Determine the [x, y] coordinate at the center of the cell enclosing the given text.  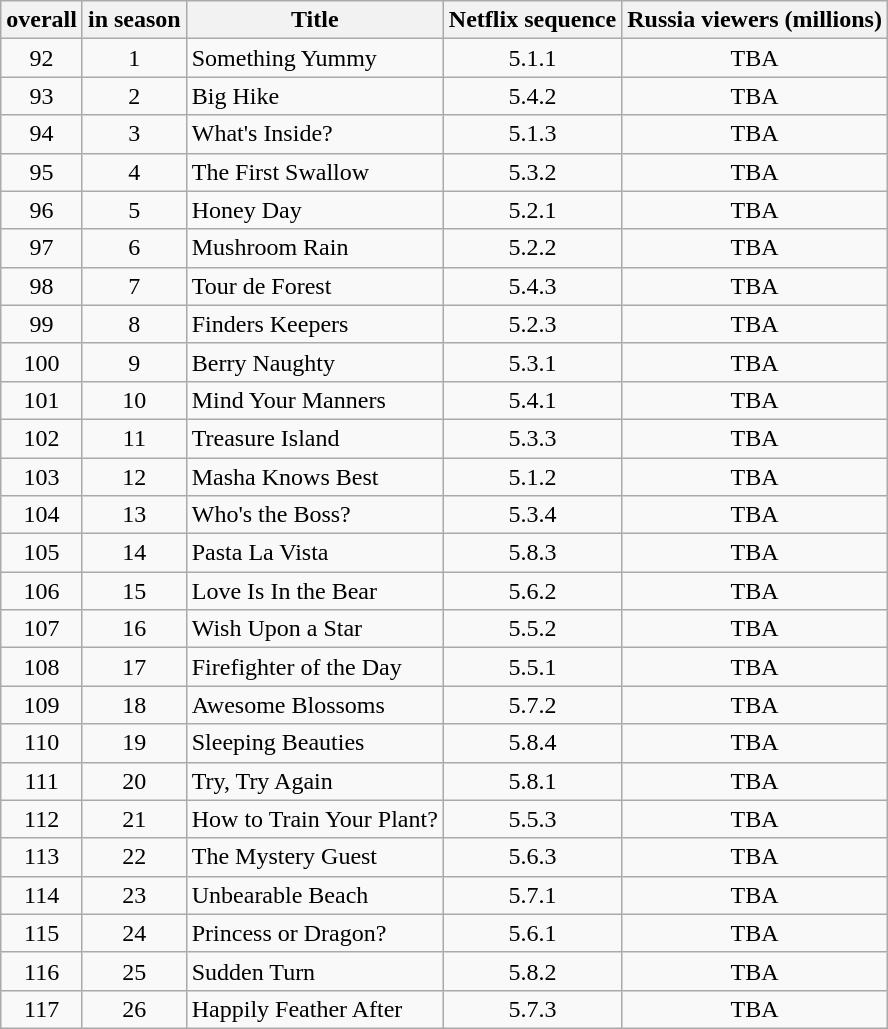
5.1.3 [532, 134]
106 [42, 591]
5.6.3 [532, 857]
5.3.2 [532, 172]
Big Hike [314, 96]
105 [42, 553]
112 [42, 819]
17 [134, 667]
115 [42, 933]
96 [42, 210]
5.8.3 [532, 553]
5.1.2 [532, 477]
5.2.1 [532, 210]
101 [42, 400]
10 [134, 400]
in season [134, 20]
Masha Knows Best [314, 477]
98 [42, 286]
97 [42, 248]
The First Swallow [314, 172]
22 [134, 857]
overall [42, 20]
95 [42, 172]
19 [134, 743]
Honey Day [314, 210]
5.4.3 [532, 286]
5.2.3 [532, 324]
5.6.1 [532, 933]
5.4.2 [532, 96]
5.3.3 [532, 438]
How to Train Your Plant? [314, 819]
117 [42, 1009]
Firefighter of the Day [314, 667]
13 [134, 515]
1 [134, 58]
5.1.1 [532, 58]
Who's the Boss? [314, 515]
24 [134, 933]
Netflix sequence [532, 20]
18 [134, 705]
116 [42, 971]
What's Inside? [314, 134]
8 [134, 324]
4 [134, 172]
5.7.3 [532, 1009]
23 [134, 895]
Unbearable Beach [314, 895]
110 [42, 743]
114 [42, 895]
102 [42, 438]
15 [134, 591]
Awesome Blossoms [314, 705]
11 [134, 438]
Princess or Dragon? [314, 933]
Happily Feather After [314, 1009]
Something Yummy [314, 58]
5.8.4 [532, 743]
Mushroom Rain [314, 248]
Russia viewers (millions) [755, 20]
5.5.2 [532, 629]
2 [134, 96]
7 [134, 286]
5.5.1 [532, 667]
Wish Upon a Star [314, 629]
107 [42, 629]
5.4.1 [532, 400]
108 [42, 667]
5.2.2 [532, 248]
12 [134, 477]
99 [42, 324]
104 [42, 515]
16 [134, 629]
109 [42, 705]
Berry Naughty [314, 362]
5.8.2 [532, 971]
The Mystery Guest [314, 857]
92 [42, 58]
Try, Try Again [314, 781]
100 [42, 362]
21 [134, 819]
5.7.2 [532, 705]
5.8.1 [532, 781]
5 [134, 210]
93 [42, 96]
Mind Your Manners [314, 400]
26 [134, 1009]
Pasta La Vista [314, 553]
113 [42, 857]
5.5.3 [532, 819]
5.3.4 [532, 515]
25 [134, 971]
5.7.1 [532, 895]
20 [134, 781]
103 [42, 477]
94 [42, 134]
Sleeping Beauties [314, 743]
Title [314, 20]
Love Is In the Bear [314, 591]
111 [42, 781]
3 [134, 134]
Finders Keepers [314, 324]
9 [134, 362]
Sudden Turn [314, 971]
6 [134, 248]
Treasure Island [314, 438]
14 [134, 553]
5.6.2 [532, 591]
Tour de Forest [314, 286]
5.3.1 [532, 362]
